For the text-containing cell, return its midpoint in [X, Y] coordinate format. 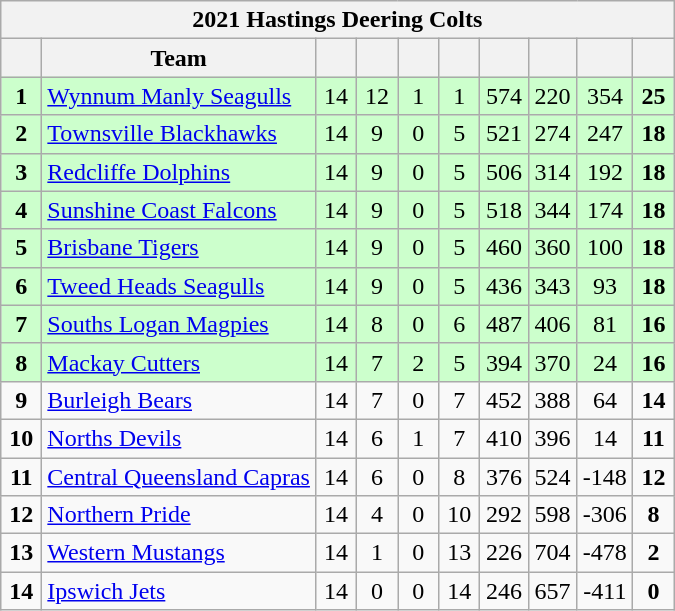
394 [504, 362]
2021 Hastings Deering Colts [338, 20]
3 [22, 172]
452 [504, 400]
396 [552, 438]
100 [605, 248]
343 [552, 286]
344 [552, 210]
376 [504, 477]
-411 [605, 591]
487 [504, 324]
Norths Devils [179, 438]
Mackay Cutters [179, 362]
460 [504, 248]
360 [552, 248]
518 [504, 210]
524 [552, 477]
704 [552, 553]
370 [552, 362]
Souths Logan Magpies [179, 324]
247 [605, 134]
-148 [605, 477]
226 [504, 553]
274 [552, 134]
93 [605, 286]
-306 [605, 515]
521 [504, 134]
24 [605, 362]
174 [605, 210]
506 [504, 172]
Western Mustangs [179, 553]
Brisbane Tigers [179, 248]
192 [605, 172]
410 [504, 438]
292 [504, 515]
Wynnum Manly Seagulls [179, 96]
25 [654, 96]
Northern Pride [179, 515]
Townsville Blackhawks [179, 134]
81 [605, 324]
-478 [605, 553]
Ipswich Jets [179, 591]
Tweed Heads Seagulls [179, 286]
Central Queensland Capras [179, 477]
220 [552, 96]
314 [552, 172]
Redcliffe Dolphins [179, 172]
Sunshine Coast Falcons [179, 210]
246 [504, 591]
64 [605, 400]
574 [504, 96]
436 [504, 286]
Burleigh Bears [179, 400]
598 [552, 515]
354 [605, 96]
406 [552, 324]
388 [552, 400]
657 [552, 591]
Team [179, 58]
